Output the [X, Y] coordinate of the center of the cell containing the given text.  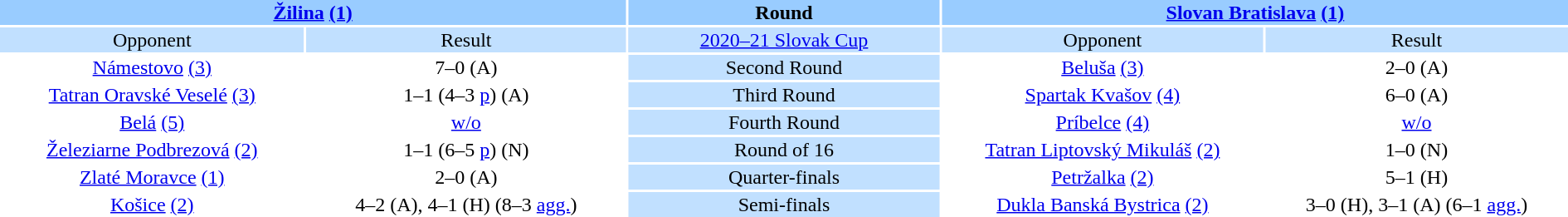
6–0 (A) [1417, 95]
2020–21 Slovak Cup [784, 40]
Žilina (1) [313, 12]
Košice (2) [153, 205]
Tatran Liptovský Mikuláš (2) [1103, 150]
Quarter-finals [784, 177]
Slovan Bratislava (1) [1255, 12]
Námestovo (3) [153, 67]
Semi-finals [784, 205]
Dukla Banská Bystrica (2) [1103, 205]
Zlaté Moravce (1) [153, 177]
Round of 16 [784, 150]
Fourth Round [784, 122]
Round [784, 12]
Second Round [784, 67]
Príbelce (4) [1103, 122]
Tatran Oravské Veselé (3) [153, 95]
Belá (5) [153, 122]
7–0 (A) [466, 67]
1–1 (4–3 p) (A) [466, 95]
5–1 (H) [1417, 177]
1–0 (N) [1417, 150]
Spartak Kvašov (4) [1103, 95]
1–1 (6–5 p) (N) [466, 150]
Petržalka (2) [1103, 177]
Third Round [784, 95]
Železiarne Podbrezová (2) [153, 150]
3–0 (H), 3–1 (A) (6–1 agg.) [1417, 205]
Beluša (3) [1103, 67]
4–2 (A), 4–1 (H) (8–3 agg.) [466, 205]
